Detect which cell encompasses the target text, then output its [x, y] center coordinate. 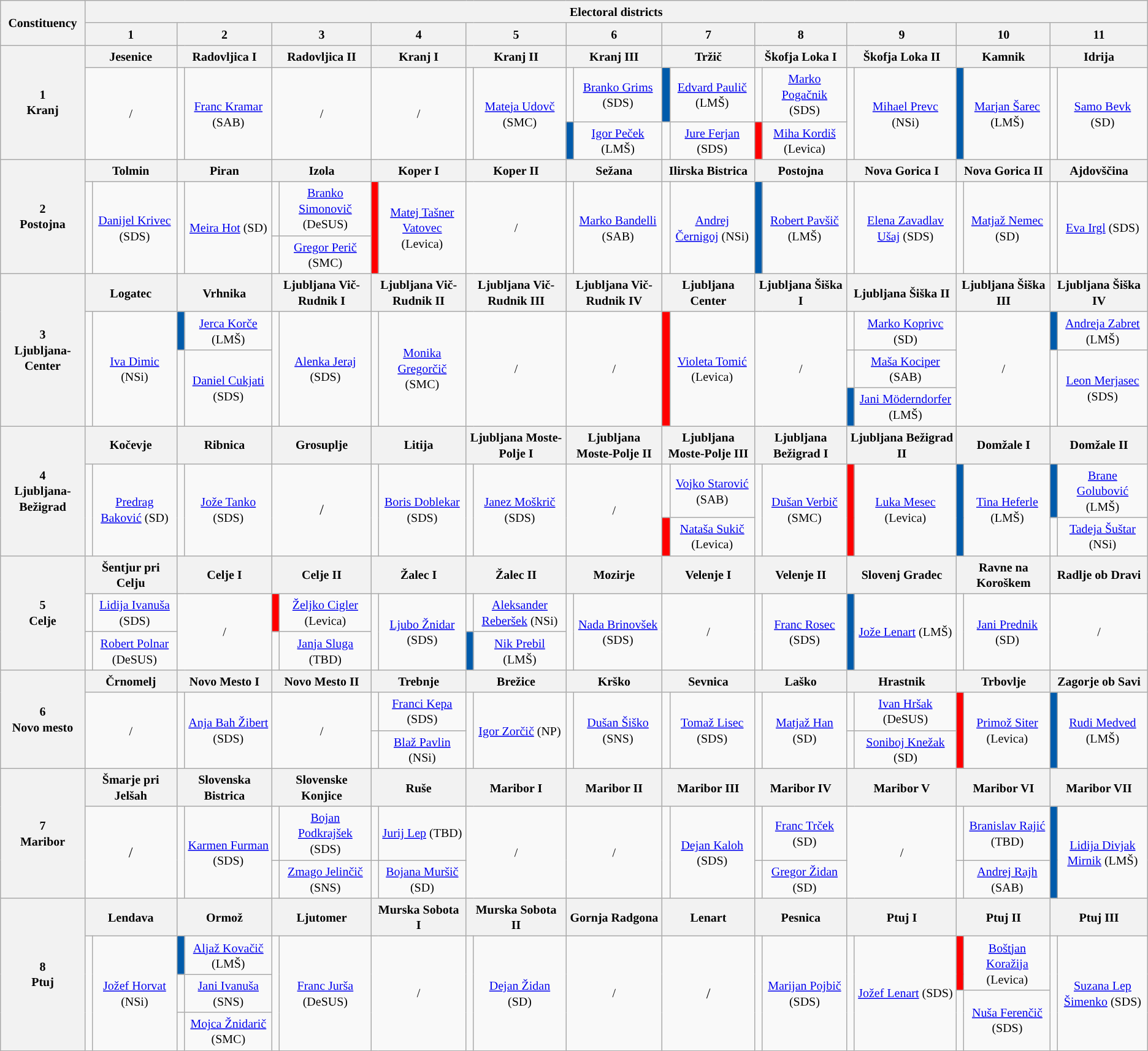
Nova Gorica I [901, 170]
10 [1003, 34]
5Celje [43, 613]
Maribor III [709, 787]
Mojca Žnidarič (SMC) [228, 1031]
Radlje ob Dravi [1099, 575]
Jožef Lenart (SDS) [905, 993]
8Ptuj [43, 974]
Samo Bevk (SD) [1103, 113]
Primož Siter (Levica) [1007, 730]
3Ljubljana-Center [43, 350]
Daniel Cukjati (SDS) [228, 388]
Blaž Pavlin (NSi) [422, 749]
Radovljica II [321, 56]
Maribor VI [1003, 787]
2 [224, 34]
Koper I [418, 170]
Izola [321, 170]
Rudi Medved (LMŠ) [1103, 730]
6 [614, 34]
Ajdovščina [1099, 170]
Zagorje ob Savi [1099, 681]
Trebnje [418, 681]
Predrag Baković (SD) [135, 510]
Matjaž Nemec (SD) [1007, 228]
Koper II [516, 170]
Nuša Ferenčič (SDS) [1007, 1020]
Ljubljana Šiška III [1003, 292]
Ormož [224, 917]
Marko Koprivc (SD) [905, 331]
Domžale I [1003, 445]
Franc Kramar (SAB) [228, 113]
Maribor V [901, 787]
Idrija [1099, 56]
Nada Brinovšek (SDS) [618, 632]
Domžale II [1099, 445]
Franci Kepa (SDS) [422, 711]
Ljubljana Vič-Rudnik I [321, 292]
Meira Hot (SD) [228, 228]
Trbovlje [1003, 681]
Soniboj Knežak (SD) [905, 749]
Maribor VII [1099, 787]
Mihael Prevc (NSi) [905, 113]
Tomaž Lisec (SDS) [712, 730]
Dejan Židan (SD) [520, 993]
Kamnik [1003, 56]
Vojko Starović (SAB) [712, 491]
Ilirska Bistrica [709, 170]
Kočevje [131, 445]
Velenje II [801, 575]
Ljubljana Moste-Polje III [709, 445]
Maša Kociper (SAB) [905, 369]
Robert Polnar (DeSUS) [135, 651]
Žalec I [418, 575]
Novo Mesto I [224, 681]
Boris Doblekar (SDS) [422, 510]
Mozirje [614, 575]
Janja Sluga (TBD) [326, 651]
7 [709, 34]
Iva Dimic (NSi) [135, 369]
Krško [614, 681]
Gregor Perič (SMC) [326, 254]
Luka Mesec (Levica) [905, 510]
9 [901, 34]
Matej Tašner Vatovec (Levica) [422, 228]
Igor Peček (LMŠ) [618, 140]
Slovenske Konjice [321, 787]
5 [516, 34]
Nataša Sukič (Levica) [712, 537]
Gregor Židan (SD) [805, 879]
Jani Prednik (SD) [1007, 632]
Hrastnik [901, 681]
Jani Ivanuša (SNS) [228, 993]
Anja Bah Žibert (SDS) [228, 730]
Dušan Verbič (SMC) [805, 510]
Marko Bandelli (SAB) [618, 228]
Constituency [43, 23]
1Kranj [43, 102]
Leon Merjasec (SDS) [1103, 388]
Franc Trček (SD) [805, 833]
Nik Prebil (LMŠ) [520, 651]
Slovenska Bistrica [224, 787]
Dušan Šiško (SNS) [618, 730]
Robert Pavšič (LMŠ) [805, 228]
1 [131, 34]
Šmarje pri Jelšah [131, 787]
Franc Rosec (SDS) [805, 632]
Mateja Udovč (SMC) [520, 113]
Franc Jurša (DeSUS) [326, 993]
Ljubljana Bežigrad I [801, 445]
Ljubljana Moste-Polje I [516, 445]
Vrhnika [224, 292]
Jure Ferjan (SDS) [712, 140]
Novo Mesto II [321, 681]
Škofja Loka I [801, 56]
Murska Sobota I [418, 917]
8 [801, 34]
7Maribor [43, 833]
Dejan Kaloh (SDS) [712, 852]
3 [321, 34]
Elena Zavadlav Ušaj (SDS) [905, 228]
Bojan Podkrajšek (SDS) [326, 833]
Suzana Lep Šimenko (SDS) [1103, 993]
Edvard Paulič (LMŠ) [712, 94]
Monika Gregorčič (SMC) [422, 369]
Branko Grims (SDS) [618, 94]
Ivan Hršak (DeSUS) [905, 711]
Andreja Zabret (LMŠ) [1103, 331]
Črnomelj [131, 681]
Electoral districts [616, 12]
Boštjan Koražija (Levica) [1007, 963]
Ljubljana Šiška II [901, 292]
Celje II [321, 575]
Piran [224, 170]
Jože Lenart (LMŠ) [905, 632]
Maribor II [614, 787]
Tadeja Šuštar (NSi) [1103, 537]
11 [1099, 34]
Lidija Divjak Mirnik (LMŠ) [1103, 852]
Ptuj III [1099, 917]
Sežana [614, 170]
Aleksander Reberšek (NSi) [520, 613]
Alenka Jeraj (SDS) [326, 369]
2Postojna [43, 216]
Miha Kordiš (Levica) [805, 140]
Zmago Jelinčič (SNS) [326, 879]
Nova Gorica II [1003, 170]
Jerca Korče (LMŠ) [228, 331]
Lidija Ivanuša (SDS) [135, 613]
Radovljica I [224, 56]
Ljubljana Vič-Rudnik II [418, 292]
Marjan Šarec (LMŠ) [1007, 113]
Jani Möderndorfer (LMŠ) [905, 407]
Jožef Horvat (NSi) [135, 993]
Kranj II [516, 56]
Andrej Černigoj (NSi) [712, 228]
Branislav Rajić (TBD) [1007, 833]
Ljubljana Vič-Rudnik IV [614, 292]
Ljubljana Vič-Rudnik III [516, 292]
Jesenice [131, 56]
Celje I [224, 575]
Aljaž Kovačič (LMŠ) [228, 955]
Velenje I [709, 575]
4 [418, 34]
Danijel Krivec (SDS) [135, 228]
Škofja Loka II [901, 56]
Kranj III [614, 56]
Tolmin [131, 170]
Eva Irgl (SDS) [1103, 228]
Postojna [801, 170]
Igor Zorčič (NP) [520, 730]
6Novo mesto [43, 719]
Marko Pogačnik (SDS) [805, 94]
Ljubljana Šiška I [801, 292]
Slovenj Gradec [901, 575]
Laško [801, 681]
Jurij Lep (TBD) [422, 833]
Sevnica [709, 681]
Gornja Radgona [614, 917]
Lenart [709, 917]
Ljubljana Bežigrad II [901, 445]
Maribor IV [801, 787]
Janez Moškrič (SDS) [520, 510]
Karmen Furman (SDS) [228, 852]
Ptuj II [1003, 917]
Ljubljana Šiška IV [1099, 292]
Tina Heferle (LMŠ) [1007, 510]
Tržič [709, 56]
Ribnica [224, 445]
Šentjur pri Celju [131, 575]
Maribor I [516, 787]
Marijan Pojbič (SDS) [805, 993]
Kranj I [418, 56]
Bojana Muršič (SD) [422, 879]
Violeta Tomić (Levica) [712, 369]
Ptuj I [901, 917]
Ravne na Koroškem [1003, 575]
Brane Golubović (LMŠ) [1103, 491]
Ruše [418, 787]
Ljubljana Center [709, 292]
Grosuplje [321, 445]
Jože Tanko (SDS) [228, 510]
Andrej Rajh (SAB) [1007, 879]
Žalec II [516, 575]
Brežice [516, 681]
4Ljubljana-Bežigrad [43, 491]
Željko Cigler (Levica) [326, 613]
Pesnica [801, 917]
Branko Simonovič (DeSUS) [326, 209]
Logatec [131, 292]
Matjaž Han (SD) [805, 730]
Murska Sobota II [516, 917]
Ljubljana Moste-Polje II [614, 445]
Ljubo Žnidar (SDS) [422, 632]
Litija [418, 445]
Lendava [131, 917]
Ljutomer [321, 917]
